Detect which cell encompasses the target text, then output its [x, y] center coordinate. 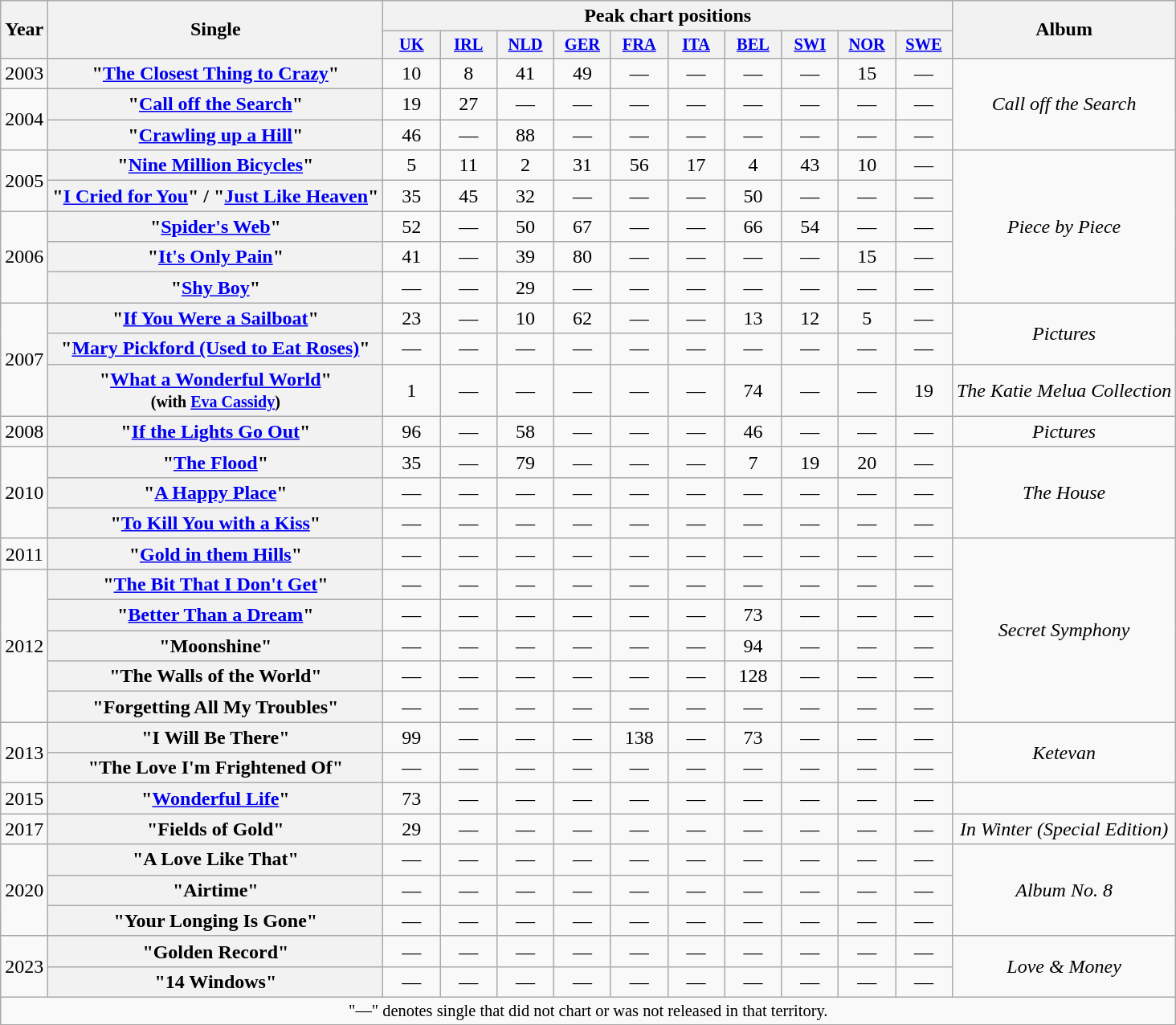
"14 Windows" [215, 982]
99 [411, 737]
UK [411, 45]
SWI [810, 45]
39 [525, 257]
"The Bit That I Don't Get" [215, 584]
"Gold in them Hills" [215, 553]
"Call off the Search" [215, 104]
ITA [696, 45]
2020 [24, 890]
128 [753, 676]
Secret Symphony [1064, 630]
62 [582, 318]
"Mary Pickford (Used to Eat Roses)" [215, 349]
1 [411, 390]
2010 [24, 492]
"It's Only Pain" [215, 257]
"Airtime" [215, 890]
In Winter (Special Edition) [1064, 829]
4 [753, 165]
"Forgetting All My Troubles" [215, 707]
"Better Than a Dream" [215, 615]
"A Love Like That" [215, 860]
"What a Wonderful World"(with Eva Cassidy) [215, 390]
Ketevan [1064, 753]
NLD [525, 45]
"If You Were a Sailboat" [215, 318]
The Katie Melua Collection [1064, 390]
"To Kill You with a Kiss" [215, 523]
Love & Money [1064, 966]
31 [582, 165]
Album [1064, 30]
"Shy Boy" [215, 288]
"I Will Be There" [215, 737]
"Spider's Web" [215, 227]
SWE [924, 45]
The House [1064, 492]
74 [753, 390]
2 [525, 165]
96 [411, 431]
"Fields of Gold" [215, 829]
Single [215, 30]
45 [469, 196]
2015 [24, 798]
138 [639, 737]
54 [810, 227]
66 [753, 227]
79 [525, 462]
2006 [24, 257]
80 [582, 257]
"The Closest Thing to Crazy" [215, 73]
Piece by Piece [1064, 227]
"The Flood" [215, 462]
43 [810, 165]
"Your Longing Is Gone" [215, 921]
2003 [24, 73]
2004 [24, 120]
Call off the Search [1064, 104]
2017 [24, 829]
BEL [753, 45]
2005 [24, 181]
Year [24, 30]
2007 [24, 360]
58 [525, 431]
"A Happy Place" [215, 492]
"Nine Million Bicycles" [215, 165]
32 [525, 196]
FRA [639, 45]
"If the Lights Go Out" [215, 431]
88 [525, 135]
"—" denotes single that did not chart or was not released in that territory. [588, 1011]
17 [696, 165]
2011 [24, 553]
56 [639, 165]
94 [753, 646]
2008 [24, 431]
"I Cried for You" / "Just Like Heaven" [215, 196]
"The Walls of the World" [215, 676]
"Crawling up a Hill" [215, 135]
52 [411, 227]
12 [810, 318]
8 [469, 73]
11 [469, 165]
Peak chart positions [668, 16]
"The Love I'm Frightened Of" [215, 768]
NOR [868, 45]
23 [411, 318]
2013 [24, 753]
GER [582, 45]
2023 [24, 966]
Album No. 8 [1064, 890]
7 [753, 462]
IRL [469, 45]
2012 [24, 645]
"Golden Record" [215, 951]
13 [753, 318]
27 [469, 104]
"Wonderful Life" [215, 798]
"Moonshine" [215, 646]
20 [868, 462]
49 [582, 73]
67 [582, 227]
